For the text-containing cell, return its midpoint in (X, Y) coordinate format. 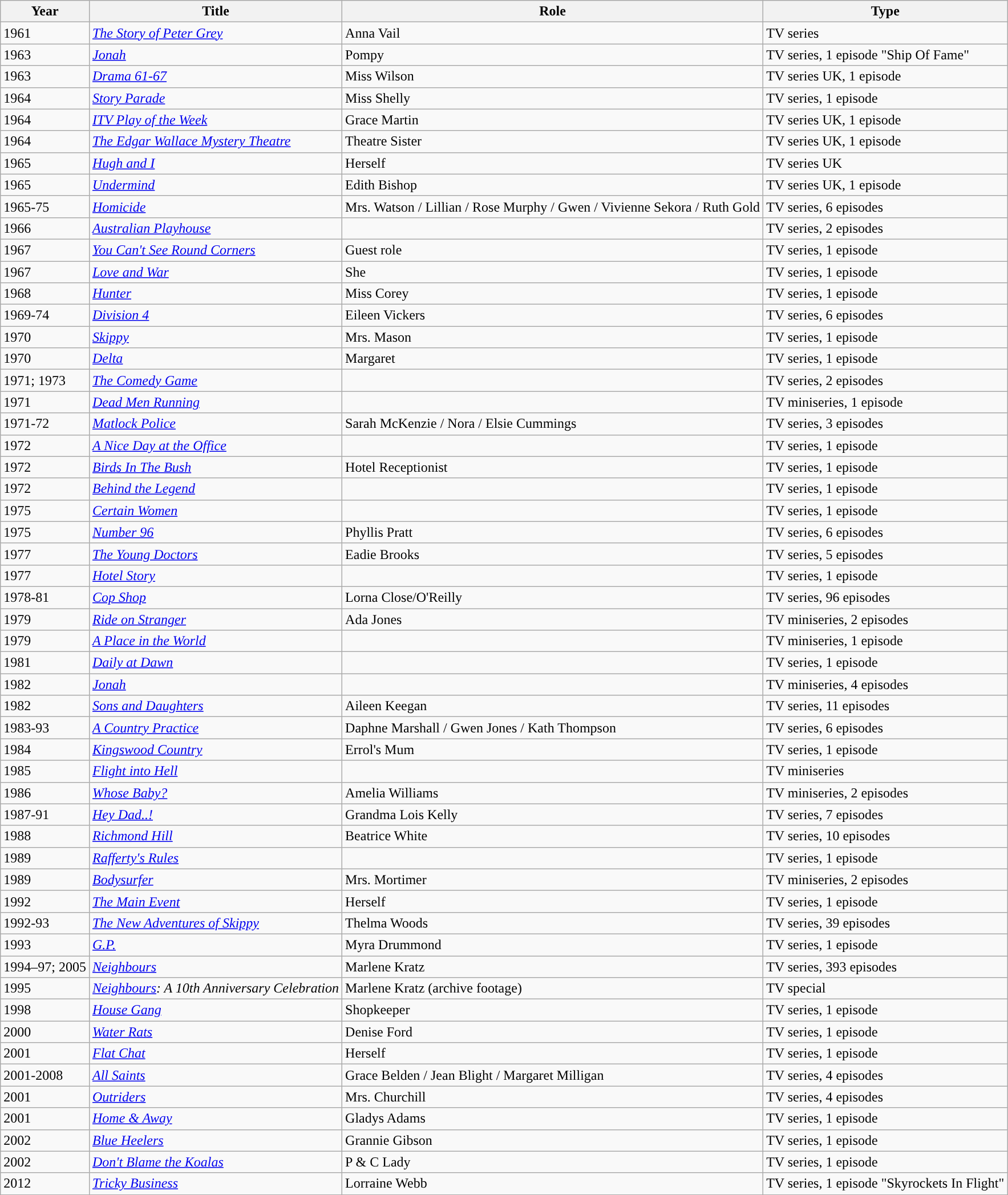
Mrs. Mortimer (553, 880)
Rafferty's Rules (216, 858)
Amelia Williams (553, 793)
Hotel Story (216, 576)
Water Rats (216, 1032)
Undermind (216, 185)
Eadie Brooks (553, 554)
Daphne Marshall / Gwen Jones / Kath Thompson (553, 728)
Mrs. Mason (553, 337)
Skippy (216, 337)
1992 (45, 901)
TV series (885, 33)
TV series, 1 episode "Skyrockets In Flight" (885, 1184)
1969-74 (45, 315)
TV series, 5 episodes (885, 554)
Don't Blame the Koalas (216, 1162)
A Nice Day at the Office (216, 445)
Sons and Daughters (216, 706)
Type (885, 11)
TV series, 7 episodes (885, 815)
Neighbours (216, 967)
Grannie Gibson (553, 1140)
Birds In The Bush (216, 467)
1986 (45, 793)
1992-93 (45, 923)
Phyllis Pratt (553, 532)
Miss Corey (553, 294)
Marlene Kratz (archive footage) (553, 989)
1981 (45, 663)
Sarah McKenzie / Nora / Elsie Cummings (553, 424)
The Story of Peter Grey (216, 33)
Kingswood Country (216, 750)
2000 (45, 1032)
Home & Away (216, 1119)
TV miniseries (885, 771)
Year (45, 11)
Certain Women (216, 511)
Mrs. Churchill (553, 1097)
TV series, 39 episodes (885, 923)
Gladys Adams (553, 1119)
TV miniseries, 4 episodes (885, 684)
Delta (216, 359)
Behind the Legend (216, 489)
A Country Practice (216, 728)
You Can't See Round Corners (216, 250)
Myra Drummond (553, 945)
TV series, 96 episodes (885, 597)
Grandma Lois Kelly (553, 815)
Outriders (216, 1097)
Daily at Dawn (216, 663)
1987-91 (45, 815)
Anna Vail (553, 33)
Role (553, 11)
Lorraine Webb (553, 1184)
The New Adventures of Skippy (216, 923)
Errol's Mum (553, 750)
Richmond Hill (216, 836)
Miss Shelly (553, 98)
TV series, 10 episodes (885, 836)
Grace Belden / Jean Blight / Margaret Milligan (553, 1075)
Bodysurfer (216, 880)
1961 (45, 33)
Dead Men Running (216, 402)
The Comedy Game (216, 380)
She (553, 272)
Whose Baby? (216, 793)
Flat Chat (216, 1054)
Beatrice White (553, 836)
Homicide (216, 206)
Aileen Keegan (553, 706)
Blue Heelers (216, 1140)
Tricky Business (216, 1184)
1984 (45, 750)
Neighbours: A 10th Anniversary Celebration (216, 989)
Ada Jones (553, 619)
The Young Doctors (216, 554)
Lorna Close/O'Reilly (553, 597)
TV series, 11 episodes (885, 706)
Theatre Sister (553, 141)
1968 (45, 294)
P & C Lady (553, 1162)
TV series, 393 episodes (885, 967)
Margaret (553, 359)
Ride on Stranger (216, 619)
G.P. (216, 945)
Story Parade (216, 98)
Pompy (553, 55)
Guest role (553, 250)
1971; 1973 (45, 380)
All Saints (216, 1075)
Eileen Vickers (553, 315)
Shopkeeper (553, 1010)
Number 96 (216, 532)
1971-72 (45, 424)
Drama 61-67 (216, 76)
1994–97; 2005 (45, 967)
2012 (45, 1184)
Australian Playhouse (216, 228)
Mrs. Watson / Lillian / Rose Murphy / Gwen / Vivienne Sekora / Ruth Gold (553, 206)
Love and War (216, 272)
TV series, 3 episodes (885, 424)
1998 (45, 1010)
Denise Ford (553, 1032)
A Place in the World (216, 641)
TV special (885, 989)
1983-93 (45, 728)
1993 (45, 945)
Flight into Hell (216, 771)
Grace Martin (553, 120)
1978-81 (45, 597)
1971 (45, 402)
1966 (45, 228)
Miss Wilson (553, 76)
Title (216, 11)
1985 (45, 771)
House Gang (216, 1010)
1988 (45, 836)
Matlock Police (216, 424)
ITV Play of the Week (216, 120)
Thelma Woods (553, 923)
The Main Event (216, 901)
Division 4 (216, 315)
Hotel Receptionist (553, 467)
The Edgar Wallace Mystery Theatre (216, 141)
1995 (45, 989)
Marlene Kratz (553, 967)
Hunter (216, 294)
Hey Dad..! (216, 815)
2001-2008 (45, 1075)
Edith Bishop (553, 185)
TV series, 1 episode "Ship Of Fame" (885, 55)
Cop Shop (216, 597)
TV series UK (885, 163)
1965-75 (45, 206)
Hugh and I (216, 163)
